Detect which cell encompasses the target text, then output its [x, y] center coordinate. 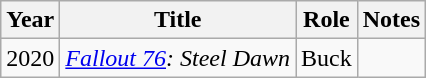
Role [327, 20]
Title [178, 20]
Fallout 76: Steel Dawn [178, 58]
Notes [391, 20]
2020 [30, 58]
Year [30, 20]
Buck [327, 58]
